Extract the (x, y) coordinate from the center of the cell holding the provided text.  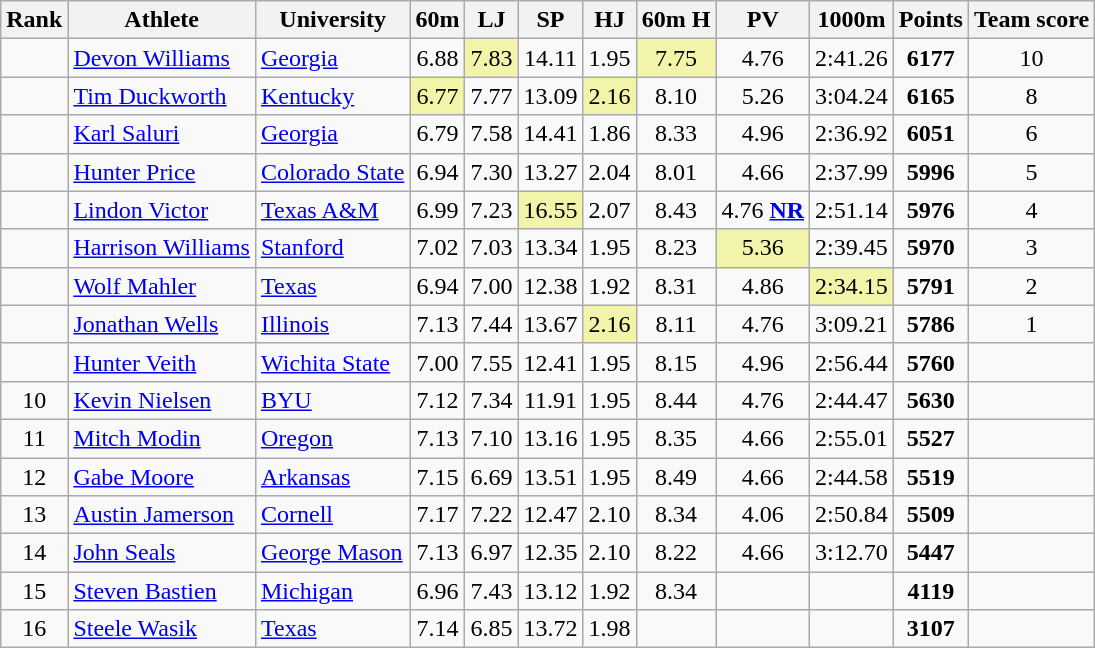
60m (438, 20)
13.16 (550, 438)
13.34 (550, 248)
12.41 (550, 362)
Points (930, 20)
6.79 (438, 134)
5.36 (763, 248)
Mitch Modin (162, 438)
Team score (1031, 20)
7.58 (492, 134)
8.10 (676, 96)
University (332, 20)
13.72 (550, 629)
60m H (676, 20)
Colorado State (332, 172)
5.26 (763, 96)
6 (1031, 134)
5786 (930, 324)
5630 (930, 400)
13 (34, 515)
4 (1031, 210)
Wolf Mahler (162, 286)
6.85 (492, 629)
Karl Saluri (162, 134)
6.99 (438, 210)
4.06 (763, 515)
16 (34, 629)
5996 (930, 172)
2:34.15 (852, 286)
2:55.01 (852, 438)
Hunter Price (162, 172)
Steele Wasik (162, 629)
Arkansas (332, 477)
8.31 (676, 286)
2:44.58 (852, 477)
8.22 (676, 553)
1000m (852, 20)
7.22 (492, 515)
4119 (930, 591)
Jonathan Wells (162, 324)
8.33 (676, 134)
7.75 (676, 58)
HJ (610, 20)
7.02 (438, 248)
3 (1031, 248)
4.86 (763, 286)
8.11 (676, 324)
12.38 (550, 286)
8.15 (676, 362)
Cornell (332, 515)
13.09 (550, 96)
14.41 (550, 134)
Oregon (332, 438)
2 (1031, 286)
6.97 (492, 553)
6051 (930, 134)
7.03 (492, 248)
8.35 (676, 438)
PV (763, 20)
8 (1031, 96)
11 (34, 438)
2:37.99 (852, 172)
12.35 (550, 553)
2.07 (610, 210)
2:39.45 (852, 248)
7.17 (438, 515)
Rank (34, 20)
8.23 (676, 248)
7.44 (492, 324)
16.55 (550, 210)
7.34 (492, 400)
2:36.92 (852, 134)
Michigan (332, 591)
11.91 (550, 400)
15 (34, 591)
John Seals (162, 553)
13.12 (550, 591)
Gabe Moore (162, 477)
2:51.14 (852, 210)
BYU (332, 400)
7.10 (492, 438)
Kevin Nielsen (162, 400)
2:50.84 (852, 515)
3:12.70 (852, 553)
14 (34, 553)
7.12 (438, 400)
2:56.44 (852, 362)
7.14 (438, 629)
8.49 (676, 477)
Texas A&M (332, 210)
George Mason (332, 553)
7.23 (492, 210)
5519 (930, 477)
13.67 (550, 324)
8.01 (676, 172)
7.43 (492, 591)
7.83 (492, 58)
2.04 (610, 172)
1.86 (610, 134)
Stanford (332, 248)
Devon Williams (162, 58)
Tim Duckworth (162, 96)
SP (550, 20)
1.98 (610, 629)
7.55 (492, 362)
6.69 (492, 477)
6.77 (438, 96)
5 (1031, 172)
6.88 (438, 58)
5760 (930, 362)
3:09.21 (852, 324)
5791 (930, 286)
12 (34, 477)
5509 (930, 515)
6165 (930, 96)
5976 (930, 210)
Harrison Williams (162, 248)
Steven Bastien (162, 591)
7.15 (438, 477)
Lindon Victor (162, 210)
Austin Jamerson (162, 515)
6.96 (438, 591)
5447 (930, 553)
8.43 (676, 210)
Illinois (332, 324)
5527 (930, 438)
5970 (930, 248)
4.76 NR (763, 210)
14.11 (550, 58)
13.27 (550, 172)
7.30 (492, 172)
7.77 (492, 96)
Wichita State (332, 362)
8.44 (676, 400)
2:41.26 (852, 58)
6177 (930, 58)
3107 (930, 629)
3:04.24 (852, 96)
Kentucky (332, 96)
LJ (492, 20)
13.51 (550, 477)
1 (1031, 324)
2:44.47 (852, 400)
12.47 (550, 515)
Hunter Veith (162, 362)
Athlete (162, 20)
